Return (X, Y) of the center of cell containing provided text 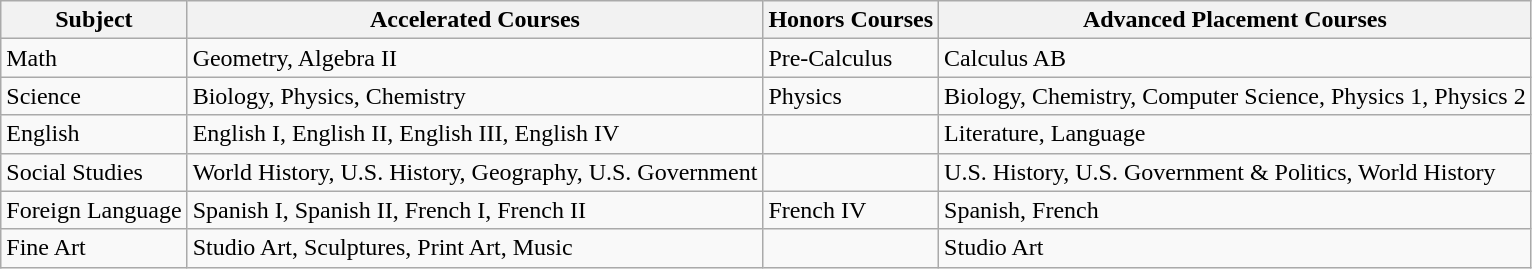
Spanish, French (1236, 210)
Accelerated Courses (475, 20)
Studio Art, Sculptures, Print Art, Music (475, 248)
Biology, Physics, Chemistry (475, 96)
Studio Art (1236, 248)
Fine Art (94, 248)
English I, English II, English III, English IV (475, 134)
Biology, Chemistry, Computer Science, Physics 1, Physics 2 (1236, 96)
Social Studies (94, 172)
World History, U.S. History, Geography, U.S. Government (475, 172)
Foreign Language (94, 210)
Literature, Language (1236, 134)
Pre-Calculus (851, 58)
French IV (851, 210)
Spanish I, Spanish II, French I, French II (475, 210)
Advanced Placement Courses (1236, 20)
Science (94, 96)
U.S. History, U.S. Government & Politics, World History (1236, 172)
English (94, 134)
Calculus AB (1236, 58)
Subject (94, 20)
Geometry, Algebra II (475, 58)
Math (94, 58)
Honors Courses (851, 20)
Physics (851, 96)
